Search for the cell housing the specified text and yield its [x, y] center coordinate. 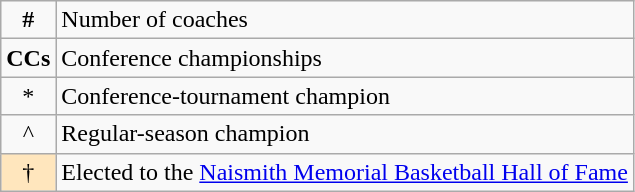
Conference championships [345, 58]
# [28, 20]
† [28, 172]
CCs [28, 58]
* [28, 96]
Elected to the Naismith Memorial Basketball Hall of Fame [345, 172]
Conference-tournament champion [345, 96]
Regular-season champion [345, 134]
Number of coaches [345, 20]
^ [28, 134]
